Search for the cell housing the specified text and yield its (x, y) center coordinate. 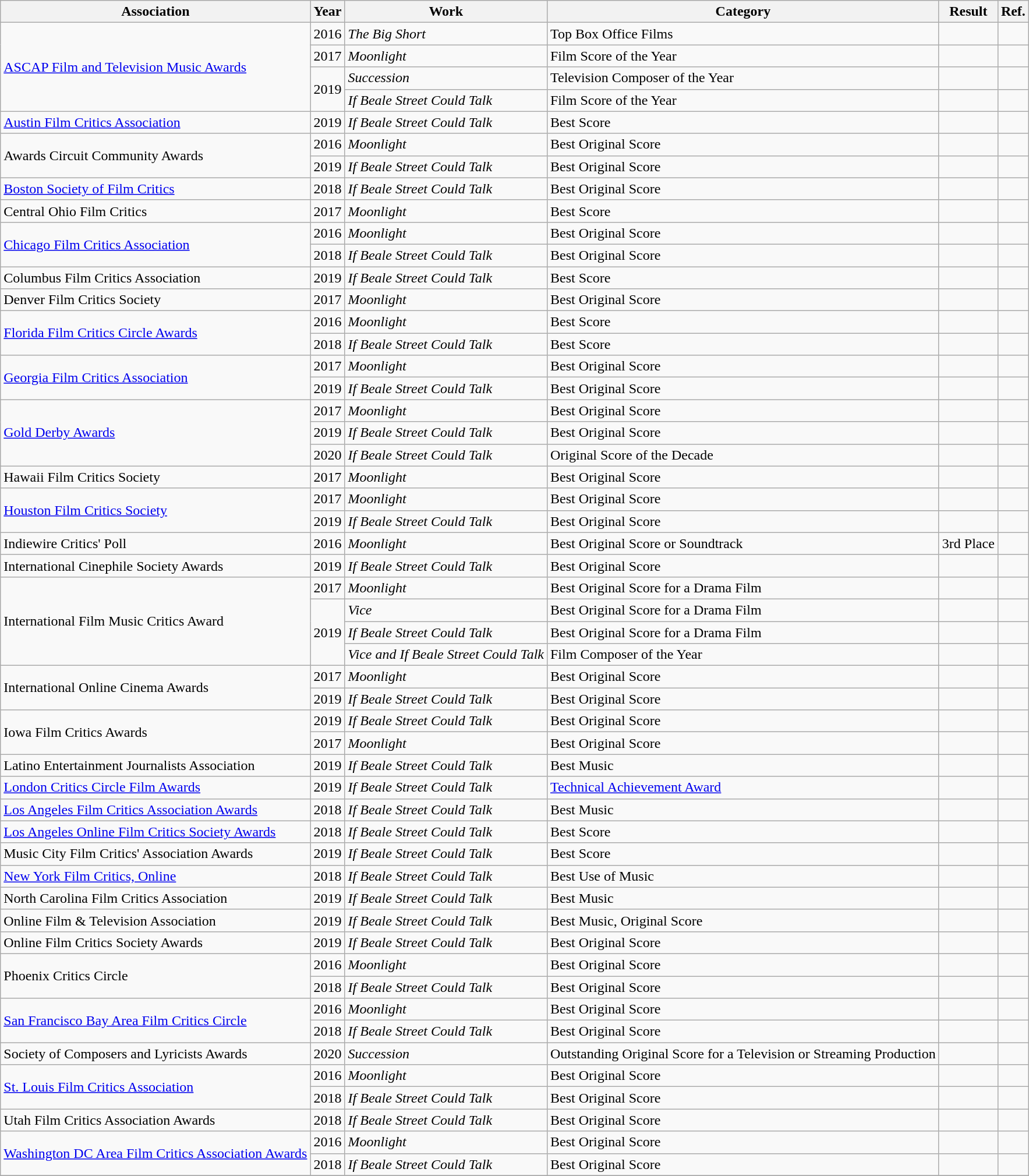
Phoenix Critics Circle (155, 976)
Vice (446, 610)
Awards Circuit Community Awards (155, 156)
North Carolina Film Critics Association (155, 898)
Indiewire Critics' Poll (155, 543)
Vice and If Beale Street Could Talk (446, 655)
International Film Music Critics Award (155, 621)
Music City Film Critics' Association Awards (155, 854)
International Online Cinema Awards (155, 688)
Ref. (1013, 12)
Utah Film Critics Association Awards (155, 1120)
Washington DC Area Film Critics Association Awards (155, 1153)
Best Use of Music (743, 876)
Best Original Score or Soundtrack (743, 543)
Result (968, 12)
Los Angeles Online Film Critics Society Awards (155, 832)
Georgia Film Critics Association (155, 377)
Television Composer of the Year (743, 78)
Society of Composers and Lyricists Awards (155, 1054)
Online Film Critics Society Awards (155, 942)
Category (743, 12)
New York Film Critics, Online (155, 876)
Boston Society of Film Critics (155, 189)
St. Louis Film Critics Association (155, 1087)
San Francisco Bay Area Film Critics Circle (155, 1020)
Hawaii Film Critics Society (155, 477)
Latino Entertainment Journalists Association (155, 765)
Gold Derby Awards (155, 433)
Iowa Film Critics Awards (155, 732)
Florida Film Critics Circle Awards (155, 333)
Best Music, Original Score (743, 920)
Technical Achievement Award (743, 787)
International Cinephile Society Awards (155, 566)
Houston Film Critics Society (155, 510)
Film Composer of the Year (743, 655)
Denver Film Critics Society (155, 300)
3rd Place (968, 543)
Central Ohio Film Critics (155, 211)
Chicago Film Critics Association (155, 244)
The Big Short (446, 34)
ASCAP Film and Television Music Awards (155, 67)
Year (327, 12)
Association (155, 12)
Austin Film Critics Association (155, 122)
Outstanding Original Score for a Television or Streaming Production (743, 1054)
Los Angeles Film Critics Association Awards (155, 810)
Top Box Office Films (743, 34)
Online Film & Television Association (155, 920)
Columbus Film Critics Association (155, 278)
Work (446, 12)
London Critics Circle Film Awards (155, 787)
Original Score of the Decade (743, 455)
